Output the [x, y] coordinate of the center of the cell containing the given text.  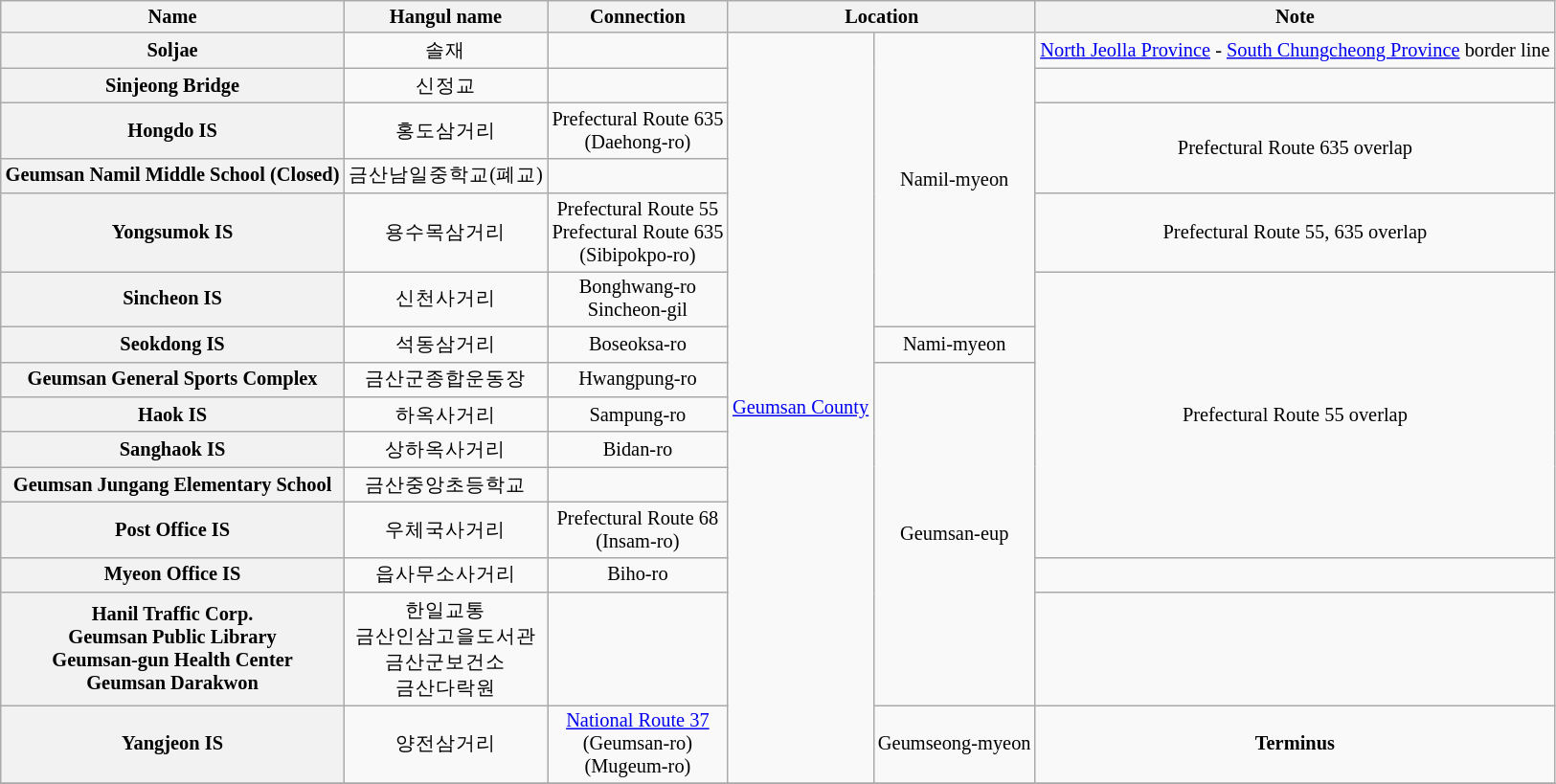
Prefectural Route 55, 635 overlap [1295, 233]
North Jeolla Province - South Chungcheong Province border line [1295, 50]
Namil-myeon [954, 180]
Prefectural Route 68(Insam-ro) [638, 529]
Location [881, 16]
Seokdong IS [172, 345]
Boseoksa-ro [638, 345]
Hwangpung-ro [638, 379]
Post Office IS [172, 529]
Sincheon IS [172, 299]
Geumsan Namil Middle School (Closed) [172, 176]
신천사거리 [445, 299]
Note [1295, 16]
Hangul name [445, 16]
홍도삼거리 [445, 130]
Prefectural Route 55 overlap [1295, 414]
Sanghaok IS [172, 450]
솔재 [445, 50]
하옥사거리 [445, 414]
Sampung-ro [638, 414]
Prefectural Route 55Prefectural Route 635(Sibipokpo-ro) [638, 233]
Geumsan General Sports Complex [172, 379]
Terminus [1295, 744]
Nami-myeon [954, 345]
금산군종합운동장 [445, 379]
용수목삼거리 [445, 233]
Sinjeong Bridge [172, 86]
석동삼거리 [445, 345]
Hongdo IS [172, 130]
한일교통금산인삼고을도서관금산군보건소금산다락원 [445, 649]
Geumsan Jungang Elementary School [172, 484]
Prefectural Route 635 overlap [1295, 147]
Geumsan-eup [954, 534]
Yongsumok IS [172, 233]
Geumsan County [801, 408]
상하옥사거리 [445, 450]
읍사무소사거리 [445, 574]
Bonghwang-roSincheon-gil [638, 299]
Myeon Office IS [172, 574]
Name [172, 16]
금산중앙초등학교 [445, 484]
Bidan-ro [638, 450]
양전삼거리 [445, 744]
Biho-ro [638, 574]
Yangjeon IS [172, 744]
Soljae [172, 50]
우체국사거리 [445, 529]
National Route 37(Geumsan-ro)(Mugeum-ro) [638, 744]
신정교 [445, 86]
금산남일중학교(폐교) [445, 176]
Prefectural Route 635(Daehong-ro) [638, 130]
Hanil Traffic Corp.Geumsan Public LibraryGeumsan-gun Health CenterGeumsan Darakwon [172, 649]
Geumseong-myeon [954, 744]
Connection [638, 16]
Haok IS [172, 414]
